Provide the (X, Y) coordinate of the cell's center where the given text is located.  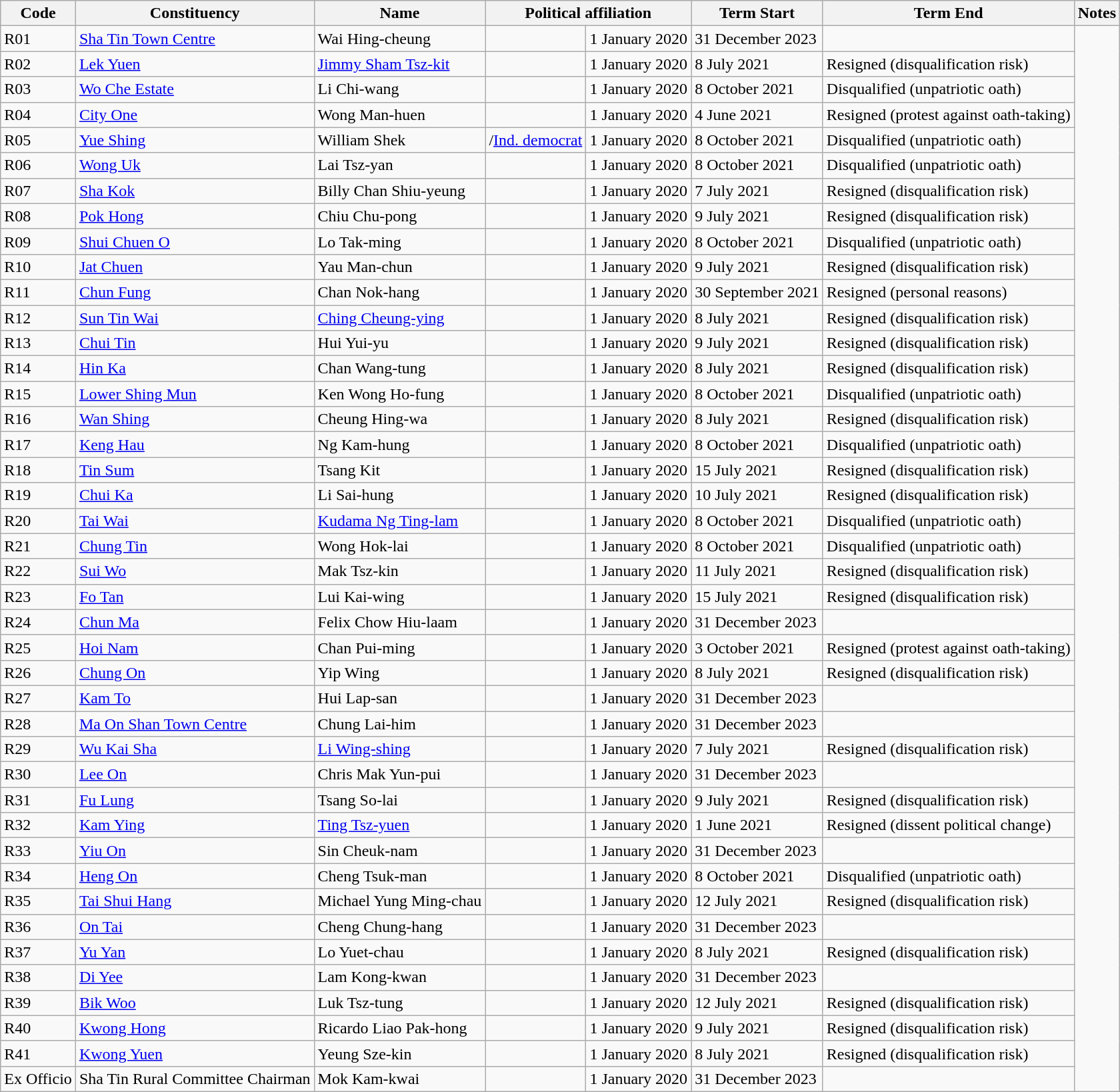
Keng Hau (195, 445)
R34 (39, 876)
Ma On Shan Town Centre (195, 723)
William Shek (400, 140)
Luk Tsz-tung (400, 1003)
R02 (39, 64)
City One (195, 115)
Chung Lai-him (400, 723)
Chung Tin (195, 546)
Resigned (personal reasons) (948, 292)
Hin Ka (195, 369)
Sha Tin Rural Committee Chairman (195, 1079)
Term Start (757, 13)
Code (39, 13)
Heng On (195, 876)
Mok Kam-kwai (400, 1079)
R12 (39, 318)
Bik Woo (195, 1003)
Chui Ka (195, 495)
R04 (39, 115)
R05 (39, 140)
R10 (39, 267)
/Ind. democrat (536, 140)
Sin Cheuk-nam (400, 851)
Notes (1097, 13)
Cheng Tsuk-man (400, 876)
R18 (39, 470)
Constituency (195, 13)
R39 (39, 1003)
Chan Nok-hang (400, 292)
R33 (39, 851)
R31 (39, 800)
R26 (39, 673)
Yau Man-chun (400, 267)
Ng Kam-hung (400, 445)
R22 (39, 571)
Sha Tin Town Centre (195, 39)
Chui Tin (195, 343)
Jat Chuen (195, 267)
Kam Ying (195, 825)
R27 (39, 698)
R28 (39, 723)
Ex Officio (39, 1079)
R09 (39, 241)
Chiu Chu-pong (400, 216)
R17 (39, 445)
On Tai (195, 927)
Resigned (dissent political change) (948, 825)
Fo Tan (195, 597)
Tai Wai (195, 521)
R16 (39, 419)
R23 (39, 597)
11 July 2021 (757, 571)
Hui Lap-san (400, 698)
Hoi Nam (195, 647)
R24 (39, 622)
R30 (39, 775)
Tsang Kit (400, 470)
Cheung Hing-wa (400, 419)
Felix Chow Hiu-laam (400, 622)
Yue Shing (195, 140)
Wong Hok-lai (400, 546)
Sha Kok (195, 191)
Ricardo Liao Pak-hong (400, 1028)
Lo Yuet-chau (400, 952)
4 June 2021 (757, 115)
Wu Kai Sha (195, 749)
Lo Tak-ming (400, 241)
R41 (39, 1053)
Ching Cheung-ying (400, 318)
R07 (39, 191)
Tai Shui Hang (195, 901)
Lee On (195, 775)
R11 (39, 292)
Yiu On (195, 851)
R08 (39, 216)
Hui Yui-yu (400, 343)
Lui Kai-wing (400, 597)
Yu Yan (195, 952)
Ken Wong Ho-fung (400, 394)
R37 (39, 952)
Lam Kong-kwan (400, 977)
R38 (39, 977)
Term End (948, 13)
Cheng Chung-hang (400, 927)
Chun Fung (195, 292)
Wong Uk (195, 165)
Lower Shing Mun (195, 394)
R32 (39, 825)
R06 (39, 165)
Jimmy Sham Tsz-kit (400, 64)
R14 (39, 369)
R13 (39, 343)
3 October 2021 (757, 647)
Chris Mak Yun-pui (400, 775)
R15 (39, 394)
R03 (39, 89)
Billy Chan Shiu-yeung (400, 191)
R20 (39, 521)
Li Chi-wang (400, 89)
Pok Hong (195, 216)
R19 (39, 495)
10 July 2021 (757, 495)
Yip Wing (400, 673)
Kwong Hong (195, 1028)
Mak Tsz-kin (400, 571)
R40 (39, 1028)
R21 (39, 546)
Sun Tin Wai (195, 318)
Li Wing-shing (400, 749)
Wo Che Estate (195, 89)
Chung On (195, 673)
R25 (39, 647)
Chun Ma (195, 622)
R01 (39, 39)
Tsang So-lai (400, 800)
Name (400, 13)
Lai Tsz-yan (400, 165)
Michael Yung Ming-chau (400, 901)
R29 (39, 749)
Wai Hing-cheung (400, 39)
Sui Wo (195, 571)
1 June 2021 (757, 825)
Wong Man-huen (400, 115)
Tin Sum (195, 470)
Ting Tsz-yuen (400, 825)
Kudama Ng Ting-lam (400, 521)
Chan Wang-tung (400, 369)
30 September 2021 (757, 292)
R36 (39, 927)
Li Sai-hung (400, 495)
Political affiliation (588, 13)
Lek Yuen (195, 64)
Yeung Sze-kin (400, 1053)
Wan Shing (195, 419)
Di Yee (195, 977)
Kam To (195, 698)
Shui Chuen O (195, 241)
Kwong Yuen (195, 1053)
Fu Lung (195, 800)
Chan Pui-ming (400, 647)
R35 (39, 901)
